Detect which cell encompasses the target text, then output its (x, y) center coordinate. 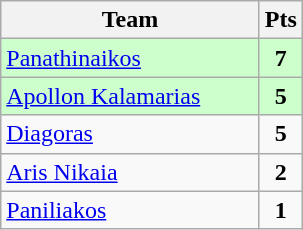
1 (280, 210)
Team (130, 20)
7 (280, 58)
Aris Nikaia (130, 172)
2 (280, 172)
Paniliakos (130, 210)
Panathinaikos (130, 58)
Diagoras (130, 134)
Apollon Kalamarias (130, 96)
Pts (280, 20)
